Pinpoint the cell where the given text exists, returning its [X, Y] midpoint coordinate. 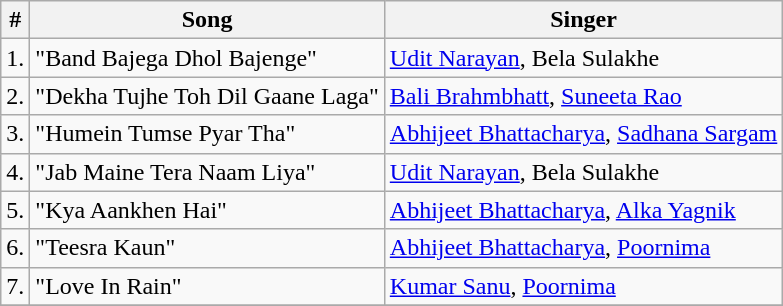
"Dekha Tujhe Toh Dil Gaane Laga" [207, 96]
2. [16, 96]
Abhijeet Bhattacharya, Alka Yagnik [584, 210]
"Love In Rain" [207, 286]
Abhijeet Bhattacharya, Sadhana Sargam [584, 134]
# [16, 20]
Singer [584, 20]
"Band Bajega Dhol Bajenge" [207, 58]
"Teesra Kaun" [207, 248]
4. [16, 172]
1. [16, 58]
"Kya Aankhen Hai" [207, 210]
Song [207, 20]
"Jab Maine Tera Naam Liya" [207, 172]
6. [16, 248]
5. [16, 210]
Bali Brahmbhatt, Suneeta Rao [584, 96]
7. [16, 286]
"Humein Tumse Pyar Tha" [207, 134]
Kumar Sanu, Poornima [584, 286]
Abhijeet Bhattacharya, Poornima [584, 248]
3. [16, 134]
